Pinpoint the cell where the given text exists, returning its (X, Y) midpoint coordinate. 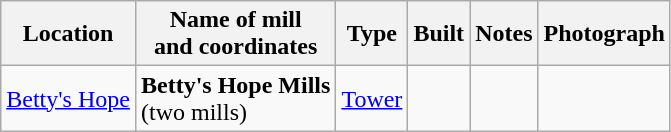
Built (439, 34)
Location (68, 34)
Photograph (604, 34)
Betty's Hope Mills(two mills) (235, 98)
Type (372, 34)
Name of milland coordinates (235, 34)
Betty's Hope (68, 98)
Notes (504, 34)
Tower (372, 98)
